Search for the cell housing the specified text and yield its (X, Y) center coordinate. 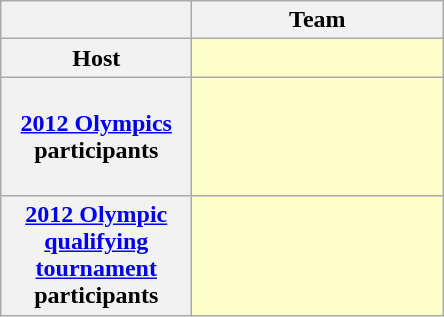
2012 Olympics participants (96, 136)
Team (318, 20)
2012 Olympic qualifying tournament participants (96, 256)
Host (96, 58)
